Detect which cell encompasses the target text, then output its (x, y) center coordinate. 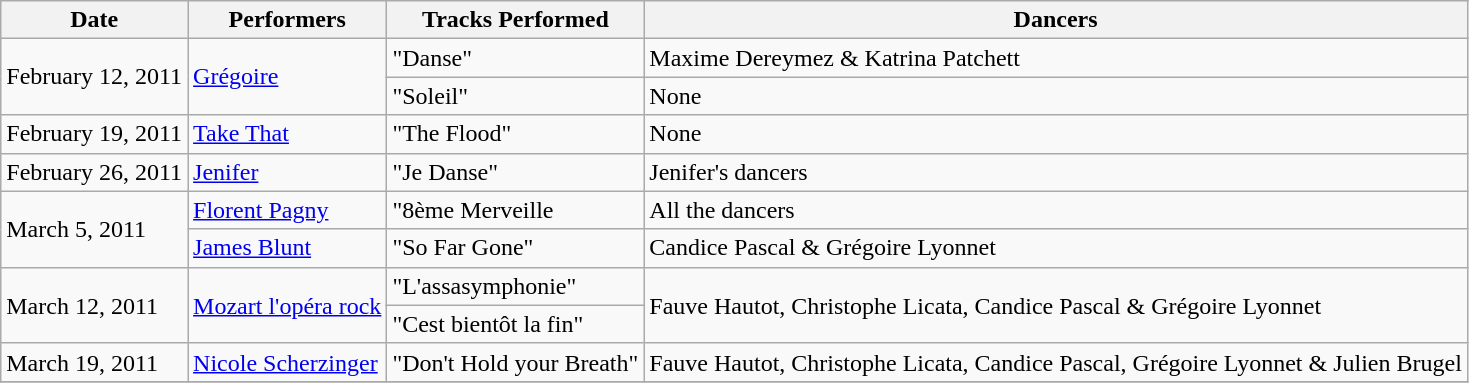
March 12, 2011 (94, 305)
Dancers (1056, 20)
February 19, 2011 (94, 134)
Nicole Scherzinger (288, 362)
Take That (288, 134)
Jenifer (288, 172)
Performers (288, 20)
Florent Pagny (288, 210)
"So Far Gone" (516, 248)
February 26, 2011 (94, 172)
Fauve Hautot, Christophe Licata, Candice Pascal, Grégoire Lyonnet & Julien Brugel (1056, 362)
Candice Pascal & Grégoire Lyonnet (1056, 248)
Grégoire (288, 77)
"Don't Hold your Breath" (516, 362)
"The Flood" (516, 134)
James Blunt (288, 248)
Jenifer's dancers (1056, 172)
Tracks Performed (516, 20)
"8ème Merveille (516, 210)
Fauve Hautot, Christophe Licata, Candice Pascal & Grégoire Lyonnet (1056, 305)
March 19, 2011 (94, 362)
"Je Danse" (516, 172)
Mozart l'opéra rock (288, 305)
"Soleil" (516, 96)
"Cest bientôt la fin" (516, 324)
Date (94, 20)
Maxime Dereymez & Katrina Patchett (1056, 58)
"L'assasymphonie" (516, 286)
All the dancers (1056, 210)
March 5, 2011 (94, 229)
"Danse" (516, 58)
February 12, 2011 (94, 77)
